Identify which cell holds the provided text, then report its (x, y) central coordinate. 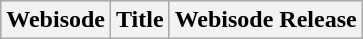
Webisode (56, 20)
Webisode Release (266, 20)
Title (140, 20)
